Output the [x, y] coordinate of the center of the cell containing the given text.  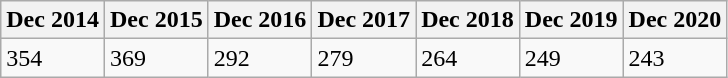
Dec 2018 [468, 20]
243 [675, 58]
Dec 2014 [53, 20]
369 [156, 58]
Dec 2016 [260, 20]
Dec 2019 [571, 20]
279 [364, 58]
264 [468, 58]
354 [53, 58]
Dec 2015 [156, 20]
292 [260, 58]
249 [571, 58]
Dec 2017 [364, 20]
Dec 2020 [675, 20]
